Extract the [x, y] coordinate from the center of the cell holding the provided text.  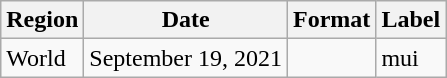
World [42, 58]
mui [411, 58]
Region [42, 20]
September 19, 2021 [186, 58]
Label [411, 20]
Format [332, 20]
Date [186, 20]
